For the text-containing cell, return its midpoint in [x, y] coordinate format. 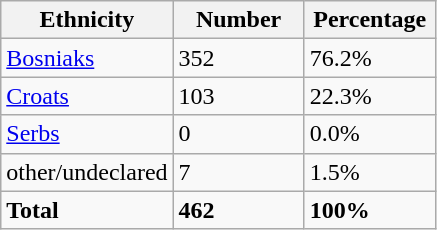
7 [238, 172]
0.0% [370, 134]
0 [238, 134]
other/undeclared [87, 172]
103 [238, 96]
Bosniaks [87, 58]
76.2% [370, 58]
462 [238, 210]
Number [238, 20]
100% [370, 210]
Croats [87, 96]
Percentage [370, 20]
352 [238, 58]
Ethnicity [87, 20]
Serbs [87, 134]
Total [87, 210]
22.3% [370, 96]
1.5% [370, 172]
